Detect which cell encompasses the target text, then output its [x, y] center coordinate. 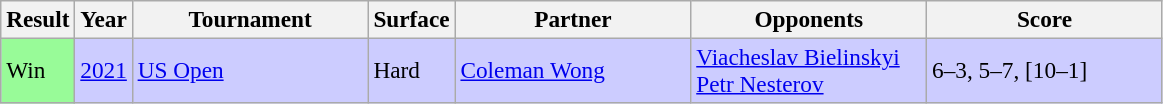
Hard [412, 70]
Coleman Wong [573, 70]
Surface [412, 19]
6–3, 5–7, [10–1] [1045, 70]
Opponents [809, 19]
Tournament [250, 19]
US Open [250, 70]
Partner [573, 19]
Score [1045, 19]
2021 [104, 70]
Viacheslav Bielinskyi Petr Nesterov [809, 70]
Result [38, 19]
Win [38, 70]
Year [104, 19]
